Return the [X, Y] coordinate for the center point of the cell that contains the specified text.  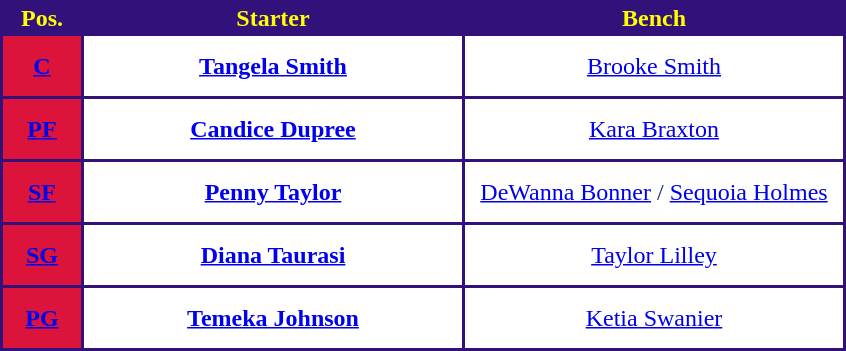
Brooke Smith [654, 66]
Ketia Swanier [654, 318]
Pos. [42, 18]
Diana Taurasi [273, 255]
Starter [273, 18]
C [42, 66]
Tangela Smith [273, 66]
Bench [654, 18]
SG [42, 255]
DeWanna Bonner / Sequoia Holmes [654, 192]
Taylor Lilley [654, 255]
PG [42, 318]
Candice Dupree [273, 129]
PF [42, 129]
Penny Taylor [273, 192]
Temeka Johnson [273, 318]
Kara Braxton [654, 129]
SF [42, 192]
